From the cell containing the given text, extract its center point as [x, y] coordinate. 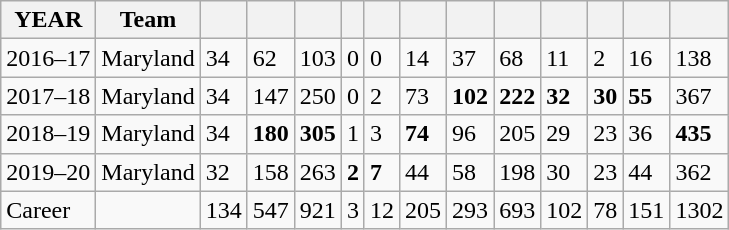
78 [606, 210]
55 [646, 96]
134 [224, 210]
693 [518, 210]
435 [700, 134]
2017–18 [48, 96]
11 [564, 58]
2019–20 [48, 172]
293 [470, 210]
1302 [700, 210]
37 [470, 58]
73 [422, 96]
7 [382, 172]
Team [148, 20]
12 [382, 210]
367 [700, 96]
1 [352, 134]
29 [564, 134]
547 [270, 210]
263 [318, 172]
250 [318, 96]
74 [422, 134]
16 [646, 58]
222 [518, 96]
96 [470, 134]
147 [270, 96]
36 [646, 134]
151 [646, 210]
305 [318, 134]
103 [318, 58]
62 [270, 58]
58 [470, 172]
362 [700, 172]
Career [48, 210]
921 [318, 210]
198 [518, 172]
158 [270, 172]
2016–17 [48, 58]
68 [518, 58]
138 [700, 58]
YEAR [48, 20]
14 [422, 58]
180 [270, 134]
2018–19 [48, 134]
